Capture the cell that displays the provided text and extract its (X, Y) central coordinate. 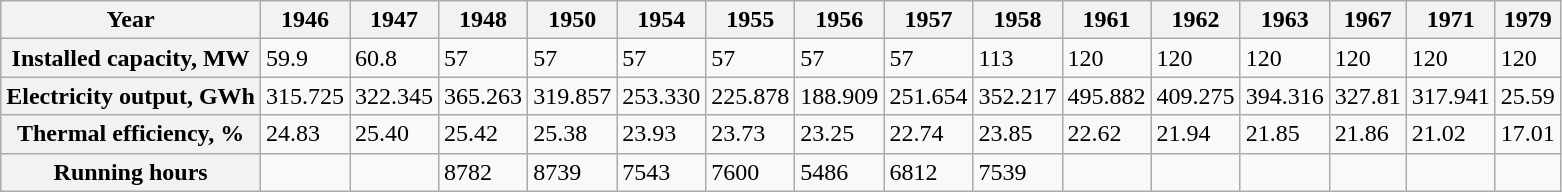
1947 (394, 20)
Year (131, 20)
1954 (662, 20)
327.81 (1368, 96)
21.86 (1368, 134)
21.02 (1450, 134)
24.83 (304, 134)
1962 (1196, 20)
1971 (1450, 20)
17.01 (1528, 134)
7539 (1018, 172)
225.878 (750, 96)
253.330 (662, 96)
188.909 (840, 96)
1961 (1106, 20)
1956 (840, 20)
23.73 (750, 134)
365.263 (484, 96)
23.93 (662, 134)
7543 (662, 172)
1950 (572, 20)
8739 (572, 172)
Thermal efficiency, % (131, 134)
6812 (928, 172)
7600 (750, 172)
1957 (928, 20)
394.316 (1284, 96)
1979 (1528, 20)
495.882 (1106, 96)
25.38 (572, 134)
Installed capacity, MW (131, 58)
1963 (1284, 20)
8782 (484, 172)
25.59 (1528, 96)
113 (1018, 58)
1948 (484, 20)
23.25 (840, 134)
5486 (840, 172)
Running hours (131, 172)
60.8 (394, 58)
25.40 (394, 134)
59.9 (304, 58)
317.941 (1450, 96)
22.62 (1106, 134)
1958 (1018, 20)
21.94 (1196, 134)
319.857 (572, 96)
352.217 (1018, 96)
409.275 (1196, 96)
1946 (304, 20)
315.725 (304, 96)
251.654 (928, 96)
Electricity output, GWh (131, 96)
1967 (1368, 20)
21.85 (1284, 134)
1955 (750, 20)
25.42 (484, 134)
22.74 (928, 134)
23.85 (1018, 134)
322.345 (394, 96)
